Capture the cell that displays the provided text and extract its (x, y) central coordinate. 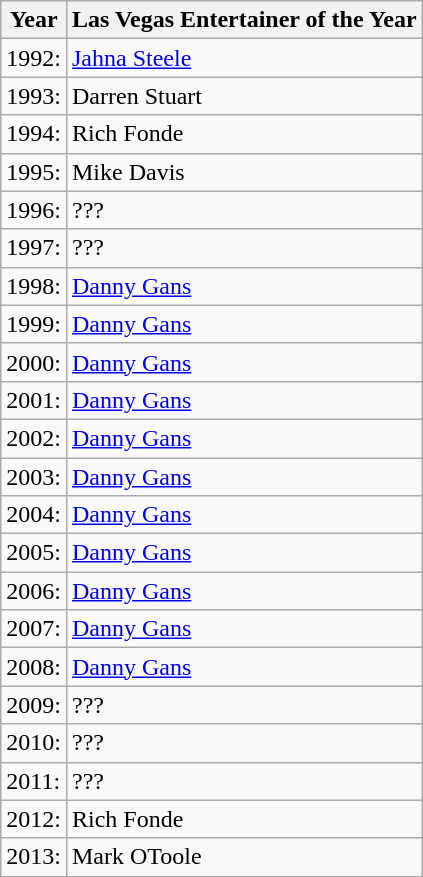
2011: (34, 781)
1994: (34, 134)
1998: (34, 286)
1999: (34, 324)
2006: (34, 591)
1995: (34, 172)
2010: (34, 743)
1992: (34, 58)
2009: (34, 705)
1997: (34, 248)
2007: (34, 629)
Year (34, 20)
Jahna Steele (244, 58)
2000: (34, 362)
Mike Davis (244, 172)
1996: (34, 210)
Las Vegas Entertainer of the Year (244, 20)
2001: (34, 400)
2002: (34, 438)
2008: (34, 667)
2004: (34, 515)
Darren Stuart (244, 96)
2003: (34, 477)
2012: (34, 819)
2013: (34, 857)
1993: (34, 96)
Mark OToole (244, 857)
2005: (34, 553)
